Locate the cell with the specified text and output its [X, Y] center coordinate. 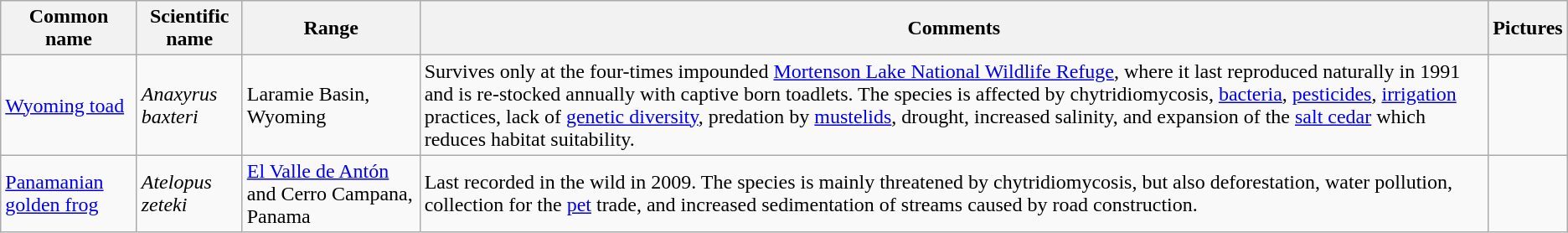
Laramie Basin, Wyoming [331, 106]
Pictures [1528, 28]
Range [331, 28]
Wyoming toad [69, 106]
Panamanian golden frog [69, 194]
Comments [953, 28]
Anaxyrus baxteri [189, 106]
Scientific name [189, 28]
Atelopus zeteki [189, 194]
Common name [69, 28]
El Valle de Antón and Cerro Campana, Panama [331, 194]
